Scan for the cell matching the given text and deliver its (X, Y) coordinate at center. 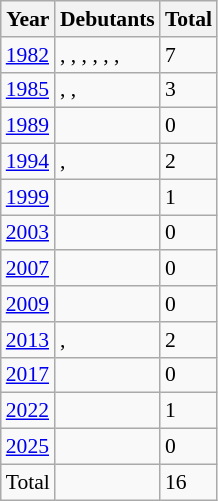
1994 (28, 162)
, , , , , , (108, 55)
2013 (28, 340)
2017 (28, 375)
2003 (28, 233)
1985 (28, 90)
7 (188, 55)
2007 (28, 269)
Year (28, 19)
, , (108, 90)
2022 (28, 411)
Debutants (108, 19)
1982 (28, 55)
16 (188, 482)
1989 (28, 126)
2025 (28, 447)
3 (188, 90)
2009 (28, 304)
1999 (28, 197)
